Scan for the cell matching the given text and deliver its [x, y] coordinate at center. 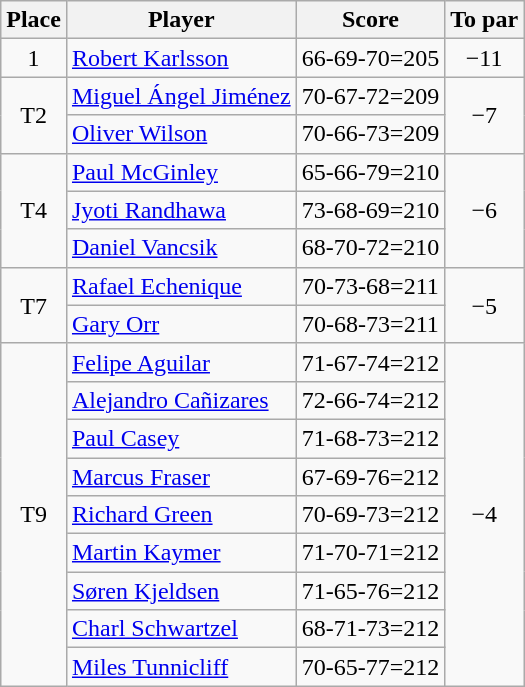
T2 [34, 115]
70-68-73=211 [370, 324]
Oliver Wilson [181, 134]
−4 [484, 514]
70-67-72=209 [370, 96]
Jyoti Randhawa [181, 210]
Player [181, 20]
−11 [484, 58]
71-65-76=212 [370, 591]
68-71-73=212 [370, 629]
Paul McGinley [181, 172]
Paul Casey [181, 438]
Alejandro Cañizares [181, 400]
Charl Schwartzel [181, 629]
71-70-71=212 [370, 553]
67-69-76=212 [370, 477]
72-66-74=212 [370, 400]
T4 [34, 210]
1 [34, 58]
73-68-69=210 [370, 210]
70-65-77=212 [370, 667]
71-67-74=212 [370, 362]
T9 [34, 514]
Rafael Echenique [181, 286]
Marcus Fraser [181, 477]
Daniel Vancsik [181, 248]
Score [370, 20]
Søren Kjeldsen [181, 591]
Richard Green [181, 515]
Gary Orr [181, 324]
66-69-70=205 [370, 58]
Felipe Aguilar [181, 362]
70-66-73=209 [370, 134]
Place [34, 20]
−6 [484, 210]
71-68-73=212 [370, 438]
70-73-68=211 [370, 286]
−5 [484, 305]
65-66-79=210 [370, 172]
Miguel Ángel Jiménez [181, 96]
68-70-72=210 [370, 248]
Miles Tunnicliff [181, 667]
−7 [484, 115]
Martin Kaymer [181, 553]
T7 [34, 305]
70-69-73=212 [370, 515]
To par [484, 20]
Robert Karlsson [181, 58]
